Locate the cell with the specified text and output its [x, y] center coordinate. 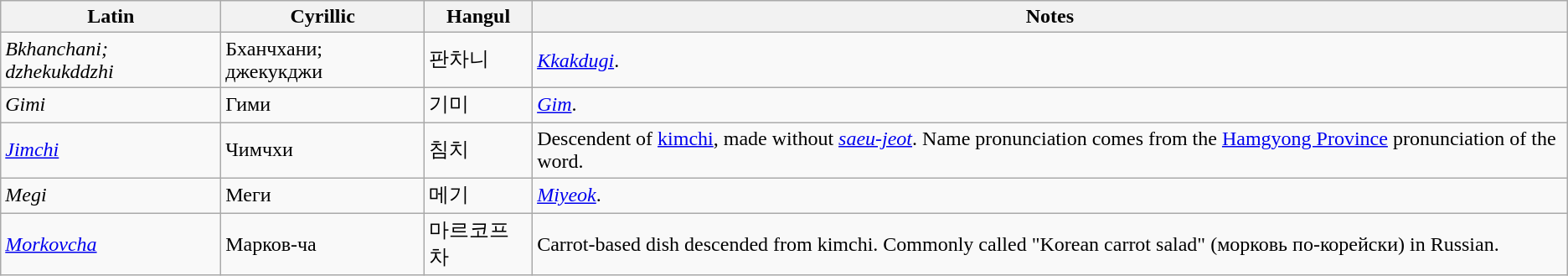
판차니 [479, 60]
Гими [323, 106]
Gim. [1050, 106]
Kkakdugi. [1050, 60]
기미 [479, 106]
Hangul [479, 17]
메기 [479, 196]
Bkhanchani; dzhekukddzhi [111, 60]
Miyeok. [1050, 196]
Gimi [111, 106]
마르코프차 [479, 244]
Notes [1050, 17]
침치 [479, 149]
Morkovcha [111, 244]
Jimchi [111, 149]
Меги [323, 196]
Бханчхани; джекукджи [323, 60]
Megi [111, 196]
Марков-ча [323, 244]
Cyrillic [323, 17]
Carrot-based dish descended from kimchi. Commonly called "Korean carrot salad" (морковь по-корейски) in Russian. [1050, 244]
Чимчхи [323, 149]
Latin [111, 17]
Descendent of kimchi, made without saeu-jeot. Name pronunciation comes from the Hamgyong Province pronunciation of the word. [1050, 149]
